Return the [X, Y] coordinate for the center point of the cell that contains the specified text.  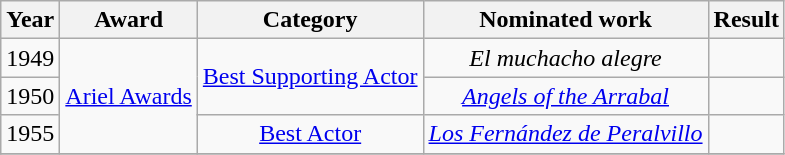
1949 [30, 58]
Ariel Awards [129, 96]
Award [129, 20]
Angels of the Arrabal [566, 96]
Best Actor [310, 134]
1955 [30, 134]
1950 [30, 96]
El muchacho alegre [566, 58]
Nominated work [566, 20]
Los Fernández de Peralvillo [566, 134]
Result [746, 20]
Best Supporting Actor [310, 77]
Category [310, 20]
Year [30, 20]
